Pinpoint the cell where the given text exists, returning its [x, y] midpoint coordinate. 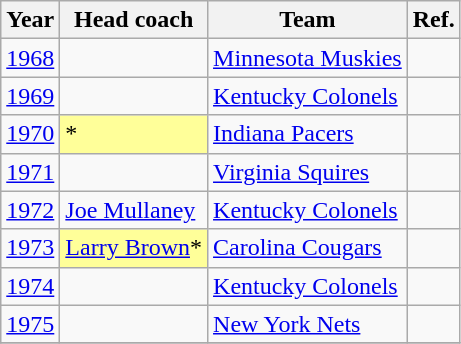
Year [30, 20]
* [134, 134]
Virginia Squires [308, 172]
Minnesota Muskies [308, 58]
1969 [30, 96]
1973 [30, 248]
New York Nets [308, 324]
1972 [30, 210]
1971 [30, 172]
1975 [30, 324]
Joe Mullaney [134, 210]
Head coach [134, 20]
1968 [30, 58]
1970 [30, 134]
Ref. [434, 20]
1974 [30, 286]
Carolina Cougars [308, 248]
Indiana Pacers [308, 134]
Larry Brown* [134, 248]
Team [308, 20]
